Find where the given text appears and provide that cell's center as (X, Y) coordinate. 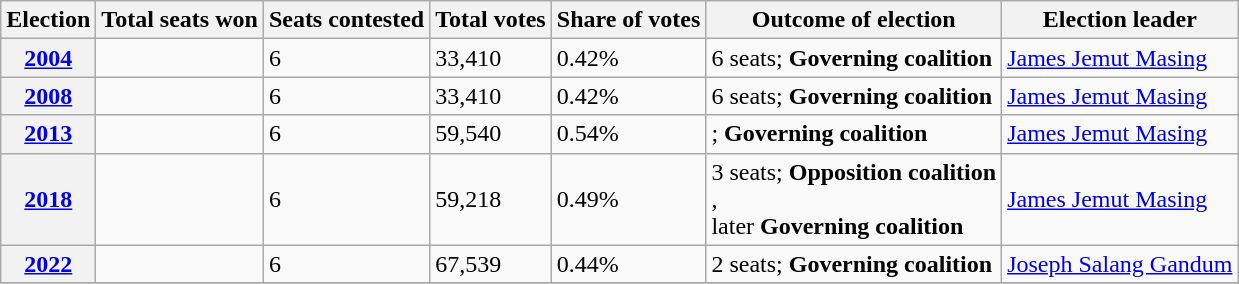
2022 (48, 264)
67,539 (491, 264)
0.49% (628, 199)
Joseph Salang Gandum (1120, 264)
; Governing coalition (854, 134)
0.54% (628, 134)
Outcome of election (854, 20)
59,540 (491, 134)
Total votes (491, 20)
Share of votes (628, 20)
Total seats won (180, 20)
Seats contested (346, 20)
Election leader (1120, 20)
3 seats; Opposition coalition , later Governing coalition (854, 199)
2004 (48, 58)
2018 (48, 199)
2 seats; Governing coalition (854, 264)
0.44% (628, 264)
59,218 (491, 199)
2008 (48, 96)
2013 (48, 134)
Election (48, 20)
